From the cell containing the given text, extract its center point as (X, Y) coordinate. 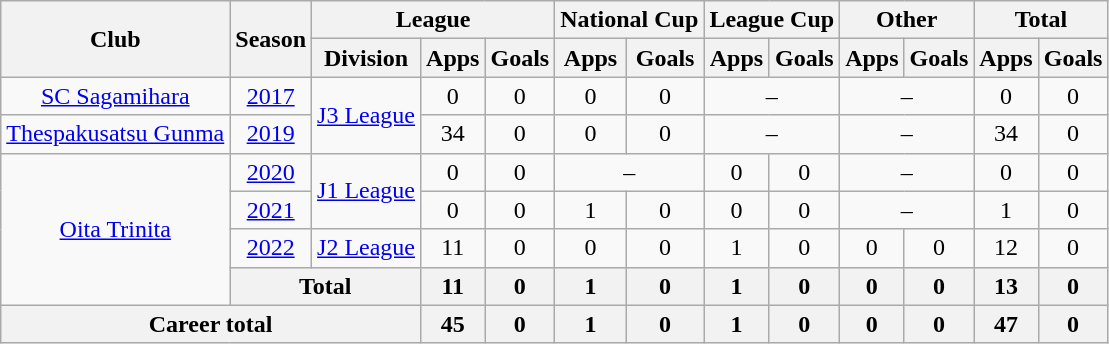
J1 League (366, 191)
National Cup (630, 20)
12 (1006, 248)
Thespakusatsu Gunma (116, 134)
2019 (271, 134)
Other (907, 20)
League Cup (772, 20)
45 (453, 324)
League (434, 20)
2022 (271, 248)
2021 (271, 210)
Season (271, 39)
J3 League (366, 115)
13 (1006, 286)
Career total (211, 324)
Division (366, 58)
2017 (271, 96)
Club (116, 39)
2020 (271, 172)
47 (1006, 324)
Oita Trinita (116, 229)
SC Sagamihara (116, 96)
J2 League (366, 248)
